From the cell containing the given text, extract its center point as (x, y) coordinate. 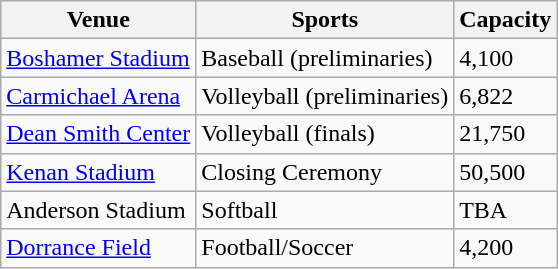
4,100 (506, 58)
Volleyball (finals) (325, 134)
Boshamer Stadium (98, 58)
Anderson Stadium (98, 210)
Kenan Stadium (98, 172)
Closing Ceremony (325, 172)
50,500 (506, 172)
TBA (506, 210)
Carmichael Arena (98, 96)
Softball (325, 210)
Volleyball (preliminaries) (325, 96)
Dean Smith Center (98, 134)
21,750 (506, 134)
Venue (98, 20)
6,822 (506, 96)
Dorrance Field (98, 248)
Sports (325, 20)
4,200 (506, 248)
Capacity (506, 20)
Football/Soccer (325, 248)
Baseball (preliminaries) (325, 58)
